Output the [X, Y] coordinate of the center of the cell containing the given text.  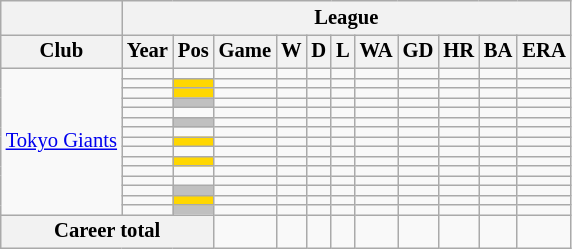
Year [148, 51]
WA [376, 51]
Pos [194, 51]
D [318, 51]
W [291, 51]
Game [245, 51]
GD [418, 51]
League [346, 17]
HR [458, 51]
ERA [544, 51]
BA [498, 51]
L [343, 51]
Tokyo Giants [62, 141]
Career total [108, 231]
Club [62, 51]
